Capture the cell that displays the provided text and extract its [X, Y] central coordinate. 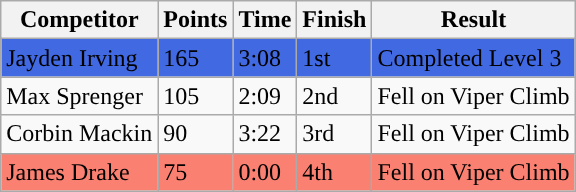
2nd [334, 96]
105 [196, 96]
3:22 [265, 134]
Completed Level 3 [474, 58]
3:08 [265, 58]
90 [196, 134]
4th [334, 172]
3rd [334, 134]
Corbin Mackin [80, 134]
Max Sprenger [80, 96]
1st [334, 58]
2:09 [265, 96]
Jayden Irving [80, 58]
75 [196, 172]
Time [265, 20]
Finish [334, 20]
Result [474, 20]
Points [196, 20]
0:00 [265, 172]
Competitor [80, 20]
James Drake [80, 172]
165 [196, 58]
